Return [X, Y] of the center of cell containing provided text 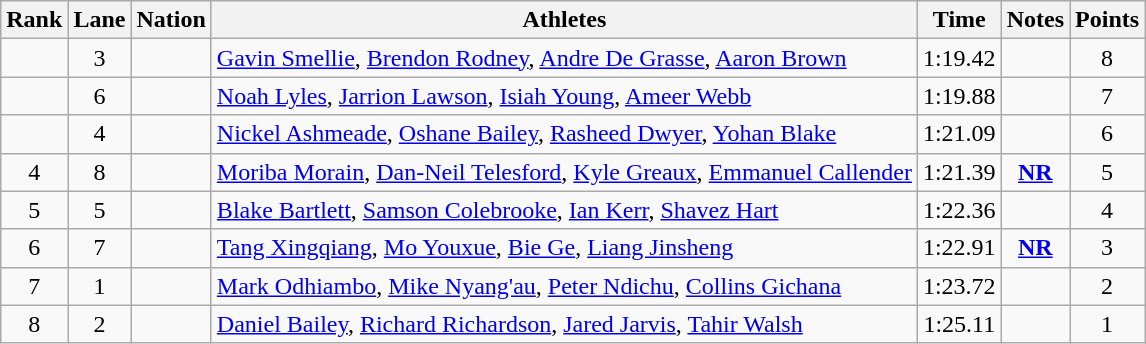
Mark Odhiambo, Mike Nyang'au, Peter Ndichu, Collins Gichana [564, 286]
1:21.09 [959, 134]
1:22.36 [959, 210]
1:19.88 [959, 96]
Nation [171, 20]
Athletes [564, 20]
Gavin Smellie, Brendon Rodney, Andre De Grasse, Aaron Brown [564, 58]
Tang Xingqiang, Mo Youxue, Bie Ge, Liang Jinsheng [564, 248]
Moriba Morain, Dan-Neil Telesford, Kyle Greaux, Emmanuel Callender [564, 172]
Nickel Ashmeade, Oshane Bailey, Rasheed Dwyer, Yohan Blake [564, 134]
Daniel Bailey, Richard Richardson, Jared Jarvis, Tahir Walsh [564, 324]
1:21.39 [959, 172]
Time [959, 20]
1:19.42 [959, 58]
Rank [34, 20]
1:25.11 [959, 324]
Blake Bartlett, Samson Colebrooke, Ian Kerr, Shavez Hart [564, 210]
1:22.91 [959, 248]
1:23.72 [959, 286]
Points [1108, 20]
Noah Lyles, Jarrion Lawson, Isiah Young, Ameer Webb [564, 96]
Lane [100, 20]
Notes [1035, 20]
